Determine the [x, y] coordinate at the center of the cell enclosing the given text.  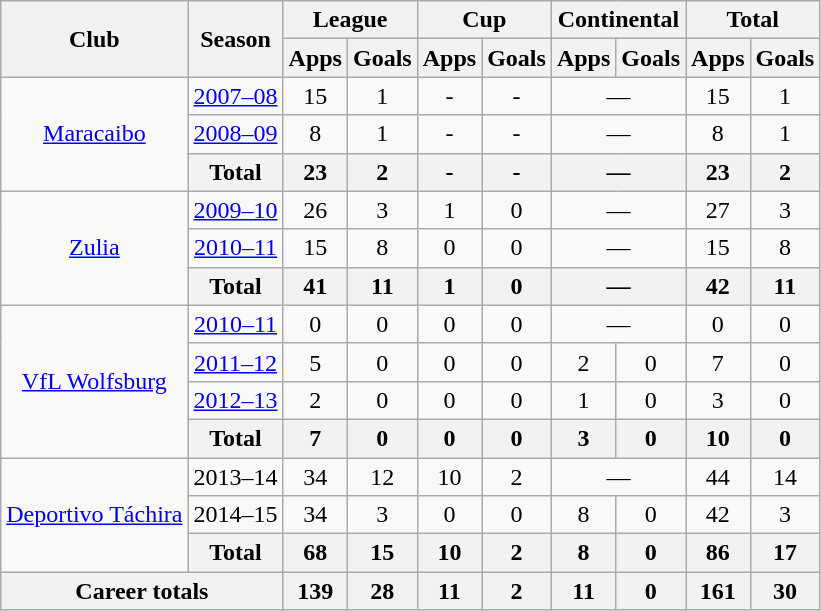
Zulia [94, 248]
Maracaibo [94, 134]
86 [718, 553]
27 [718, 210]
Season [236, 39]
VfL Wolfsburg [94, 381]
12 [382, 477]
Continental [618, 20]
League [350, 20]
14 [785, 477]
30 [785, 591]
2014–15 [236, 515]
2007–08 [236, 96]
Deportivo Táchira [94, 515]
2009–10 [236, 210]
5 [315, 362]
26 [315, 210]
68 [315, 553]
139 [315, 591]
161 [718, 591]
Club [94, 39]
28 [382, 591]
41 [315, 286]
Career totals [142, 591]
2012–13 [236, 400]
2011–12 [236, 362]
Cup [484, 20]
2008–09 [236, 134]
17 [785, 553]
2013–14 [236, 477]
44 [718, 477]
